Provide the (x, y) coordinate of the cell's center where the given text is located.  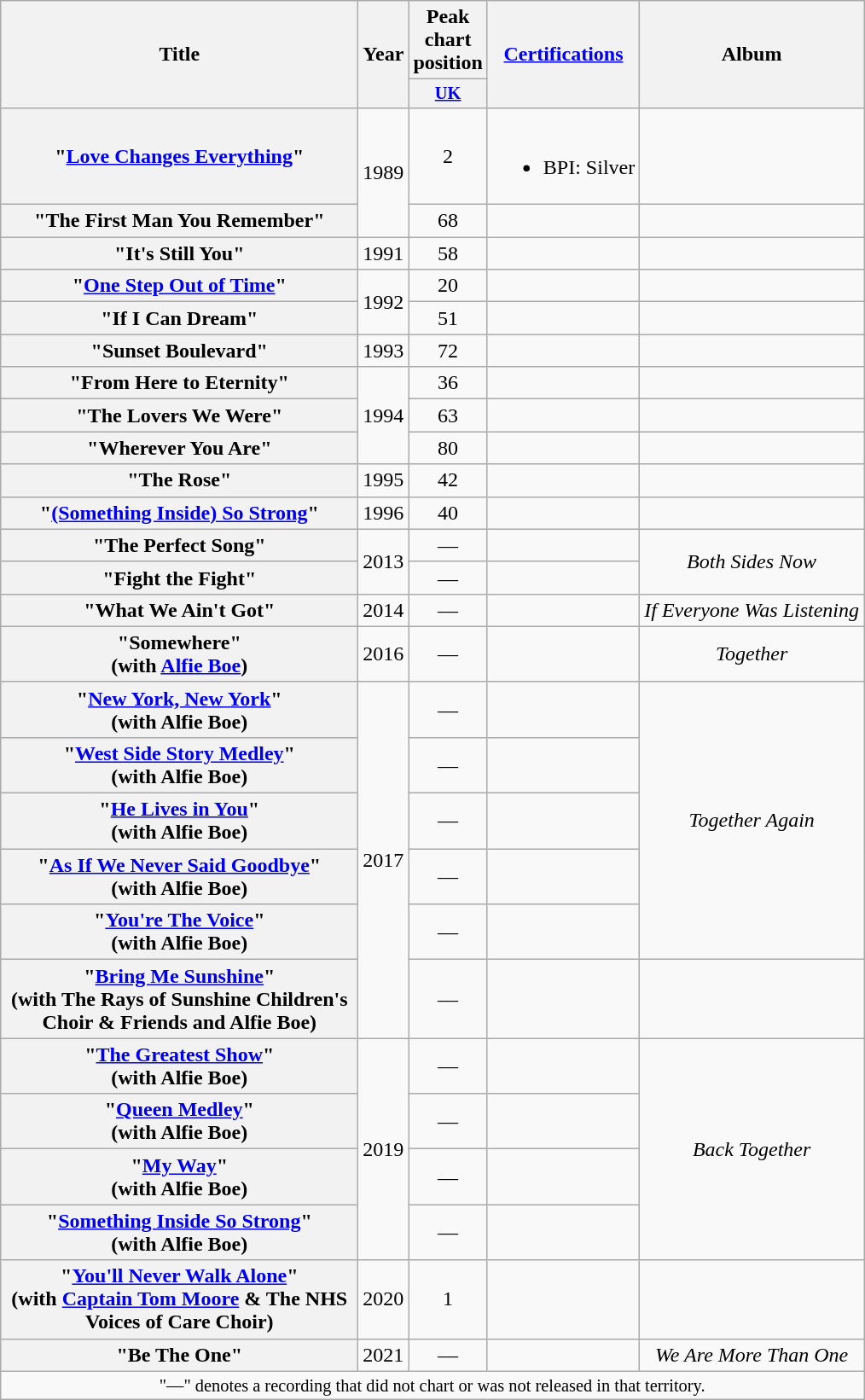
"The First Man You Remember" (179, 221)
"You're The Voice"(with Alfie Boe) (179, 932)
2016 (384, 654)
"You'll Never Walk Alone"(with Captain Tom Moore & The NHS Voices of Care Choir) (179, 1299)
40 (448, 513)
"One Step Out of Time" (179, 286)
58 (448, 253)
"Wherever You Are" (179, 448)
"Love Changes Everything" (179, 155)
"Be The One" (179, 1355)
"Something Inside So Strong"(with Alfie Boe) (179, 1232)
Year (384, 55)
"From Here to Eternity" (179, 383)
1994 (384, 415)
36 (448, 383)
1995 (384, 480)
2017 (384, 860)
Certifications (563, 55)
"The Rose" (179, 480)
"The Lovers We Were" (179, 415)
"If I Can Dream" (179, 318)
68 (448, 221)
1 (448, 1299)
"West Side Story Medley"(with Alfie Boe) (179, 764)
"—" denotes a recording that did not chart or was not released in that territory. (432, 1385)
1989 (384, 172)
"Somewhere"(with Alfie Boe) (179, 654)
"Bring Me Sunshine"(with The Rays of Sunshine Children's Choir & Friends and Alfie Boe) (179, 999)
1993 (384, 351)
"He Lives in You"(with Alfie Boe) (179, 821)
51 (448, 318)
"The Greatest Show"(with Alfie Boe) (179, 1066)
UK (448, 94)
We Are More Than One (752, 1355)
"My Way"(with Alfie Boe) (179, 1177)
2 (448, 155)
Peak chart position (448, 40)
"Queen Medley"(with Alfie Boe) (179, 1121)
42 (448, 480)
"Sunset Boulevard" (179, 351)
If Everyone Was Listening (752, 610)
BPI: Silver (563, 155)
63 (448, 415)
20 (448, 286)
"The Perfect Song" (179, 545)
"It's Still You" (179, 253)
2019 (384, 1149)
72 (448, 351)
"(Something Inside) So Strong" (179, 513)
"As If We Never Said Goodbye"(with Alfie Boe) (179, 877)
2014 (384, 610)
2021 (384, 1355)
Together Again (752, 821)
Album (752, 55)
Title (179, 55)
Together (752, 654)
2013 (384, 561)
1992 (384, 302)
"Fight the Fight" (179, 578)
"New York, New York"(with Alfie Boe) (179, 710)
Back Together (752, 1149)
Both Sides Now (752, 561)
1991 (384, 253)
2020 (384, 1299)
1996 (384, 513)
80 (448, 448)
"What We Ain't Got" (179, 610)
